Find where the given text appears and provide that cell's center as [x, y] coordinate. 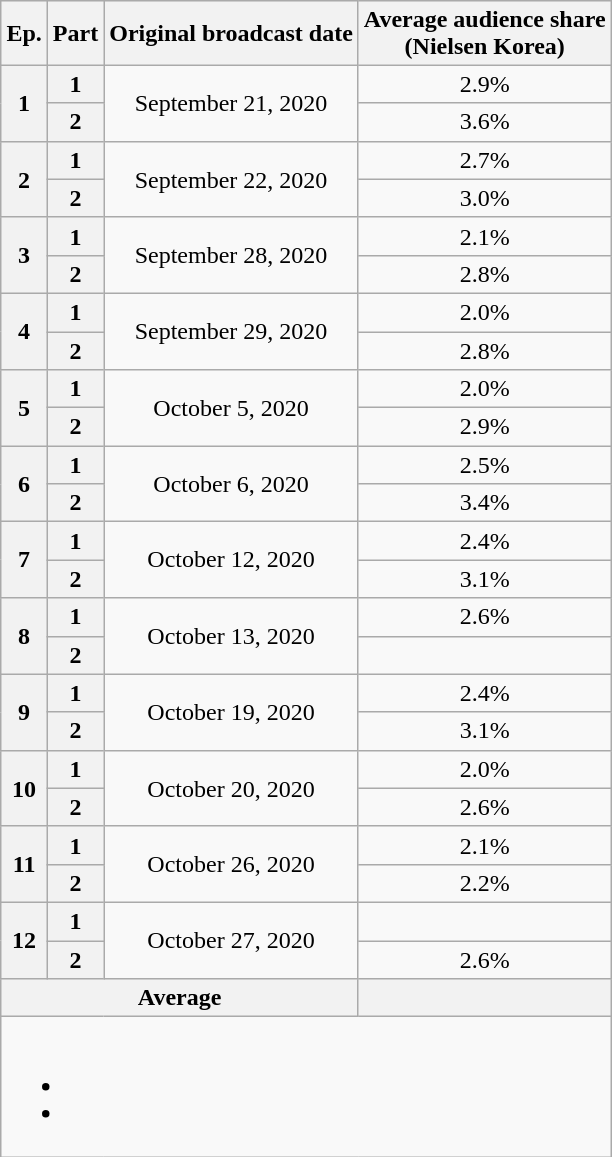
3.4% [484, 503]
Original broadcast date [232, 32]
2.5% [484, 465]
8 [24, 636]
September 22, 2020 [232, 179]
3.0% [484, 198]
October 27, 2020 [232, 940]
2.7% [484, 160]
11 [24, 864]
October 26, 2020 [232, 864]
Ep. [24, 32]
October 12, 2020 [232, 560]
7 [24, 560]
4 [24, 331]
October 19, 2020 [232, 712]
October 20, 2020 [232, 788]
September 21, 2020 [232, 103]
October 13, 2020 [232, 636]
2.2% [484, 883]
6 [24, 484]
October 5, 2020 [232, 408]
12 [24, 940]
10 [24, 788]
Average [180, 998]
Average audience share(Nielsen Korea) [484, 32]
Part [75, 32]
September 28, 2020 [232, 255]
September 29, 2020 [232, 331]
5 [24, 408]
9 [24, 712]
3.6% [484, 122]
3 [24, 255]
October 6, 2020 [232, 484]
